Identify which cell holds the provided text, then report its (X, Y) central coordinate. 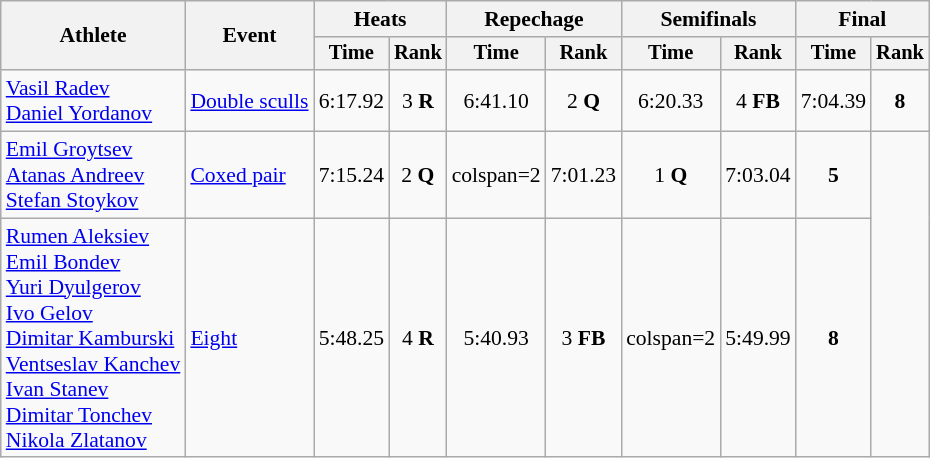
Rumen AleksievEmil BondevYuri DyulgerovIvo GelovDimitar KamburskiVentseslav KanchevIvan StanevDimitar TonchevNikola Zlatanov (94, 338)
7:01.23 (584, 176)
5:48.25 (352, 338)
Heats (380, 19)
Repechage (534, 19)
5:40.93 (496, 338)
Final (862, 19)
7:15.24 (352, 176)
4 FB (758, 100)
Double sculls (249, 100)
Emil GroytsevAtanas AndreevStefan Stoykov (94, 176)
4 R (418, 338)
7:04.39 (834, 100)
Coxed pair (249, 176)
6:17.92 (352, 100)
7:03.04 (758, 176)
3 FB (584, 338)
Event (249, 36)
6:41.10 (496, 100)
6:20.33 (670, 100)
Eight (249, 338)
5 (834, 176)
1 Q (670, 176)
Athlete (94, 36)
Vasil RadevDaniel Yordanov (94, 100)
Semifinals (708, 19)
3 R (418, 100)
5:49.99 (758, 338)
